Detect which cell encompasses the target text, then output its (X, Y) center coordinate. 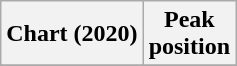
Peakposition (189, 34)
Chart (2020) (72, 34)
